Determine the [x, y] coordinate at the center of the cell enclosing the given text.  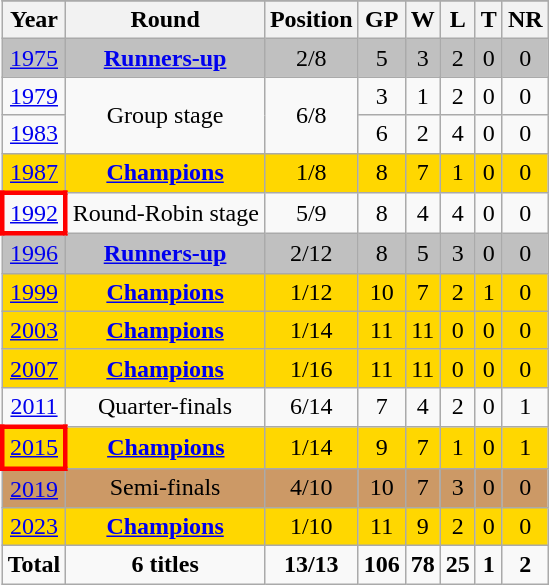
1975 [34, 58]
T [488, 20]
2019 [34, 488]
GP [382, 20]
1987 [34, 173]
Position [311, 20]
6/14 [311, 407]
1/8 [311, 173]
106 [382, 565]
2023 [34, 527]
13/13 [311, 565]
Total [34, 565]
Year [34, 20]
1979 [34, 96]
6 titles [166, 565]
4/10 [311, 488]
Round [166, 20]
Round-Robin stage [166, 214]
Semi-finals [166, 488]
2015 [34, 448]
2007 [34, 368]
1999 [34, 292]
5/9 [311, 214]
1996 [34, 254]
NR [525, 20]
2/8 [311, 58]
2011 [34, 407]
78 [422, 565]
Quarter-finals [166, 407]
W [422, 20]
1/10 [311, 527]
2003 [34, 330]
6 [382, 134]
25 [458, 565]
Group stage [166, 115]
1983 [34, 134]
1/12 [311, 292]
L [458, 20]
1/16 [311, 368]
2/12 [311, 254]
1992 [34, 214]
6/8 [311, 115]
